Identify which cell holds the provided text, then report its (x, y) central coordinate. 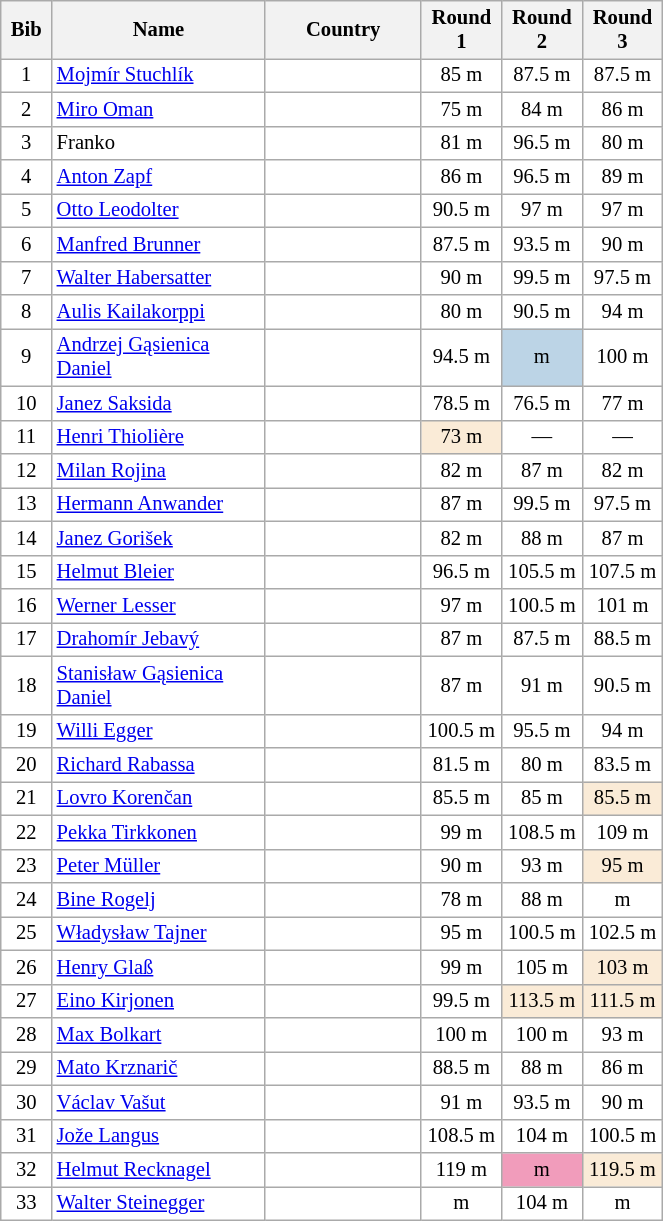
32 (26, 1169)
Willi Egger (159, 731)
Janez Saksida (159, 403)
21 (26, 798)
17 (26, 639)
84 m (542, 109)
83.5 m (622, 765)
Otto Leodolter (159, 210)
Name (159, 29)
Miro Oman (159, 109)
12 (26, 471)
Henry Glaß (159, 967)
Round 3 (622, 29)
24 (26, 899)
25 (26, 933)
109 m (622, 832)
27 (26, 1001)
Round 1 (462, 29)
6 (26, 244)
Helmut Bleier (159, 572)
28 (26, 1035)
1 (26, 75)
75 m (462, 109)
78 m (462, 899)
10 (26, 403)
107.5 m (622, 572)
119.5 m (622, 1169)
18 (26, 685)
105.5 m (542, 572)
Bine Rogelj (159, 899)
16 (26, 605)
7 (26, 278)
Country (343, 29)
113.5 m (542, 1001)
Eino Kirjonen (159, 1001)
103 m (622, 967)
Jože Langus (159, 1136)
11 (26, 437)
102.5 m (622, 933)
105 m (542, 967)
2 (26, 109)
Helmut Recknagel (159, 1169)
Peter Müller (159, 866)
Manfred Brunner (159, 244)
Werner Lesser (159, 605)
Pekka Tirkkonen (159, 832)
Janez Gorišek (159, 538)
3 (26, 143)
Andrzej Gąsienica Daniel (159, 357)
77 m (622, 403)
111.5 m (622, 1001)
78.5 m (462, 403)
Stanisław Gąsienica Daniel (159, 685)
81.5 m (462, 765)
101 m (622, 605)
Max Bolkart (159, 1035)
4 (26, 177)
26 (26, 967)
95.5 m (542, 731)
33 (26, 1203)
20 (26, 765)
Round 2 (542, 29)
Henri Thiolière (159, 437)
14 (26, 538)
89 m (622, 177)
29 (26, 1068)
19 (26, 731)
Bib (26, 29)
30 (26, 1102)
73 m (462, 437)
13 (26, 504)
Franko (159, 143)
23 (26, 866)
119 m (462, 1169)
Walter Steinegger (159, 1203)
5 (26, 210)
Władysław Tajner (159, 933)
9 (26, 357)
81 m (462, 143)
15 (26, 572)
Mojmír Stuchlík (159, 75)
Richard Rabassa (159, 765)
Aulis Kailakorppi (159, 311)
Anton Zapf (159, 177)
22 (26, 832)
94.5 m (462, 357)
8 (26, 311)
Václav Vašut (159, 1102)
Lovro Korenčan (159, 798)
Milan Rojina (159, 471)
31 (26, 1136)
76.5 m (542, 403)
Walter Habersatter (159, 278)
Hermann Anwander (159, 504)
Drahomír Jebavý (159, 639)
Mato Krznarič (159, 1068)
